Search for the cell housing the specified text and yield its [X, Y] center coordinate. 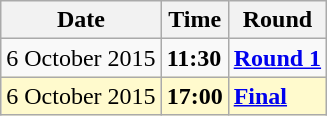
Round [277, 20]
11:30 [194, 58]
Date [81, 20]
Final [277, 96]
Round 1 [277, 58]
Time [194, 20]
17:00 [194, 96]
